Return [X, Y] of the center of cell containing provided text 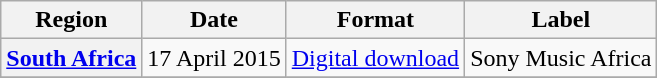
17 April 2015 [214, 58]
Digital download [375, 58]
Format [375, 20]
Region [72, 20]
South Africa [72, 58]
Sony Music Africa [561, 58]
Date [214, 20]
Label [561, 20]
